Search for the cell housing the specified text and yield its [X, Y] center coordinate. 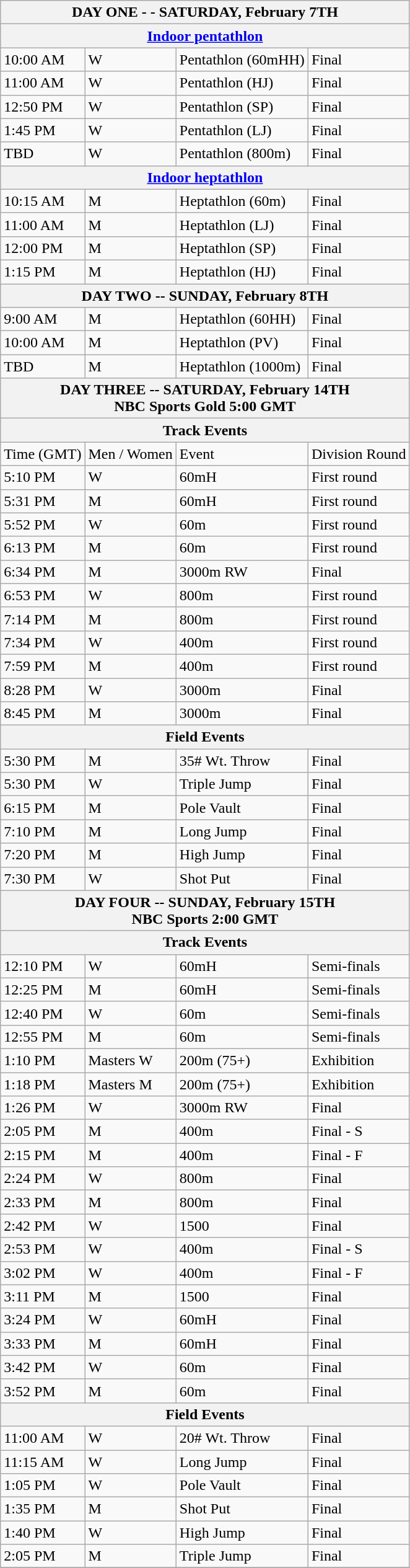
11:15 AM [43, 1461]
Pentathlon (60mHH) [242, 60]
12:50 PM [43, 107]
3:33 PM [43, 1344]
7:59 PM [43, 666]
2:15 PM [43, 1155]
12:10 PM [43, 966]
Pentathlon (LJ) [242, 130]
Heptathlon (SP) [242, 248]
35# Wt. Throw [242, 761]
6:53 PM [43, 595]
Indoor pentathlon [205, 36]
1:10 PM [43, 1060]
1:15 PM [43, 272]
Heptathlon (HJ) [242, 272]
Heptathlon (PV) [242, 343]
7:14 PM [43, 619]
DAY ONE - - SATURDAY, February 7TH [205, 12]
Division Round [359, 454]
7:20 PM [43, 855]
8:45 PM [43, 714]
1:35 PM [43, 1509]
3:42 PM [43, 1367]
Heptathlon (60HH) [242, 319]
Men / Women [130, 454]
10:15 AM [43, 201]
7:10 PM [43, 831]
12:25 PM [43, 990]
Event [242, 454]
1:45 PM [43, 130]
12:00 PM [43, 248]
Heptathlon (LJ) [242, 224]
3:11 PM [43, 1296]
3:02 PM [43, 1273]
DAY FOUR -- SUNDAY, February 15TH NBC Sports 2:00 GMT [205, 910]
Pentathlon (SP) [242, 107]
7:34 PM [43, 642]
2:42 PM [43, 1226]
8:28 PM [43, 690]
3:24 PM [43, 1320]
DAY THREE -- SATURDAY, February 14TH NBC Sports Gold 5:00 GMT [205, 398]
2:24 PM [43, 1179]
Masters W [130, 1060]
6:13 PM [43, 548]
6:34 PM [43, 572]
Heptathlon (60m) [242, 201]
1:18 PM [43, 1084]
3:52 PM [43, 1391]
2:53 PM [43, 1249]
Indoor heptathlon [205, 177]
1:40 PM [43, 1533]
DAY TWO -- SUNDAY, February 8TH [205, 296]
Heptathlon (1000m) [242, 366]
1:26 PM [43, 1108]
9:00 AM [43, 319]
2:33 PM [43, 1202]
Time (GMT) [43, 454]
Pentathlon (HJ) [242, 83]
6:15 PM [43, 808]
12:40 PM [43, 1013]
20# Wt. Throw [242, 1438]
Masters M [130, 1084]
5:31 PM [43, 501]
Pentathlon (800m) [242, 154]
1:05 PM [43, 1486]
5:10 PM [43, 477]
5:52 PM [43, 525]
12:55 PM [43, 1037]
7:30 PM [43, 879]
